Identify which cell holds the provided text, then report its (x, y) central coordinate. 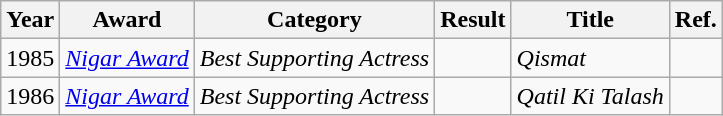
Qismat (590, 58)
Qatil Ki Talash (590, 96)
1985 (30, 58)
Result (473, 20)
Title (590, 20)
1986 (30, 96)
Ref. (696, 20)
Category (314, 20)
Year (30, 20)
Award (127, 20)
